Identify which cell holds the provided text, then report its [X, Y] central coordinate. 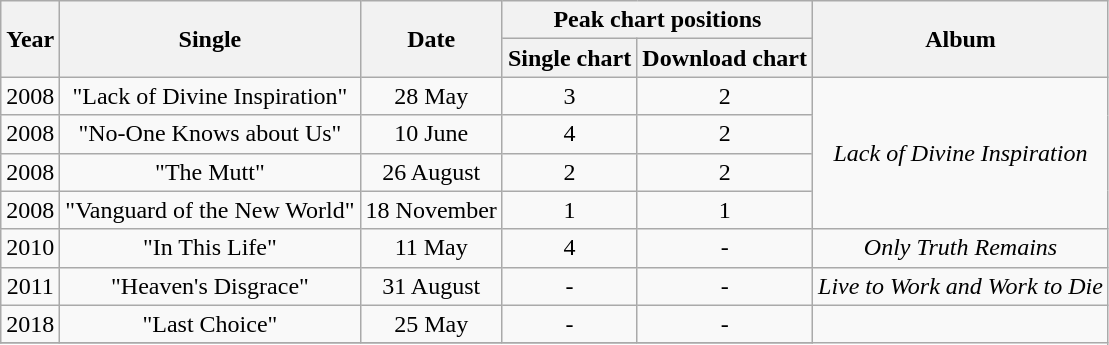
"In This Life" [210, 248]
2018 [30, 324]
"The Mutt" [210, 172]
"Last Choice" [210, 324]
"Vanguard of the New World" [210, 210]
Single chart [569, 58]
Lack of Divine Inspiration [961, 153]
11 May [431, 248]
2010 [30, 248]
"Heaven's Disgrace" [210, 286]
31 August [431, 286]
Peak chart positions [657, 20]
2011 [30, 286]
Download chart [725, 58]
26 August [431, 172]
Album [961, 39]
Only Truth Remains [961, 248]
10 June [431, 134]
18 November [431, 210]
Date [431, 39]
3 [569, 96]
"Lack of Divine Inspiration" [210, 96]
"No-One Knows about Us" [210, 134]
Single [210, 39]
Year [30, 39]
Live to Work and Work to Die [961, 286]
28 May [431, 96]
25 May [431, 324]
